Capture the cell that displays the provided text and extract its [X, Y] central coordinate. 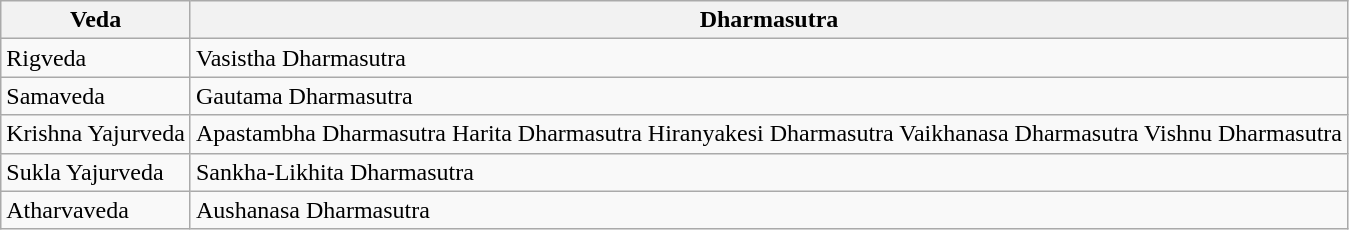
Rigveda [96, 58]
Gautama Dharmasutra [768, 96]
Vasistha Dharmasutra [768, 58]
Samaveda [96, 96]
Sukla Yajurveda [96, 172]
Veda [96, 20]
Aushanasa Dharmasutra [768, 210]
Sankha-Likhita Dharmasutra [768, 172]
Krishna Yajurveda [96, 134]
Atharvaveda [96, 210]
Apastambha Dharmasutra Harita Dharmasutra Hiranyakesi Dharmasutra Vaikhanasa Dharmasutra Vishnu Dharmasutra [768, 134]
Dharmasutra [768, 20]
